Capture the cell that displays the provided text and extract its (x, y) central coordinate. 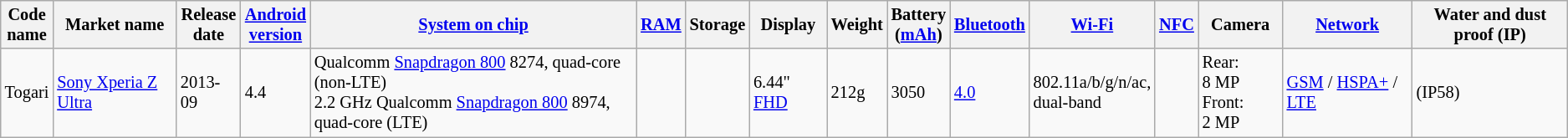
Storage (718, 24)
Qualcomm Snapdragon 800 8274, quad-core (non-LTE)2.2 GHz Qualcomm Snapdragon 800 8974, quad-core (LTE) (473, 93)
2013-09 (209, 93)
System on chip (473, 24)
3050 (918, 93)
Battery(mAh) (918, 24)
6.44" FHD (788, 93)
Market name (115, 24)
RAM (661, 24)
802.11a/b/g/n/ac,dual-band (1092, 93)
Wi-Fi (1092, 24)
Weight (857, 24)
Water and dust proof (IP) (1490, 24)
Bluetooth (990, 24)
212g (857, 93)
GSM / HSPA+ / LTE (1348, 93)
Sony Xperia Z Ultra (115, 93)
NFC (1177, 24)
Display (788, 24)
Codename (27, 24)
Androidversion (276, 24)
Rear: 8 MPFront: 2 MP (1241, 93)
Network (1348, 24)
4.4 (276, 93)
Releasedate (209, 24)
(IP58) (1490, 93)
Togari (27, 93)
4.0 (990, 93)
Camera (1241, 24)
